Capture the cell that displays the provided text and extract its [X, Y] central coordinate. 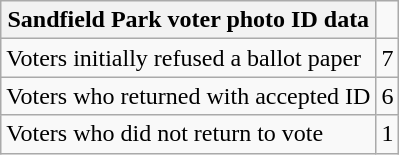
Voters who returned with accepted ID [188, 96]
6 [388, 96]
7 [388, 58]
Voters initially refused a ballot paper [188, 58]
Voters who did not return to vote [188, 134]
Sandfield Park voter photo ID data [188, 20]
1 [388, 134]
